Return (x, y) of the center of cell containing provided text 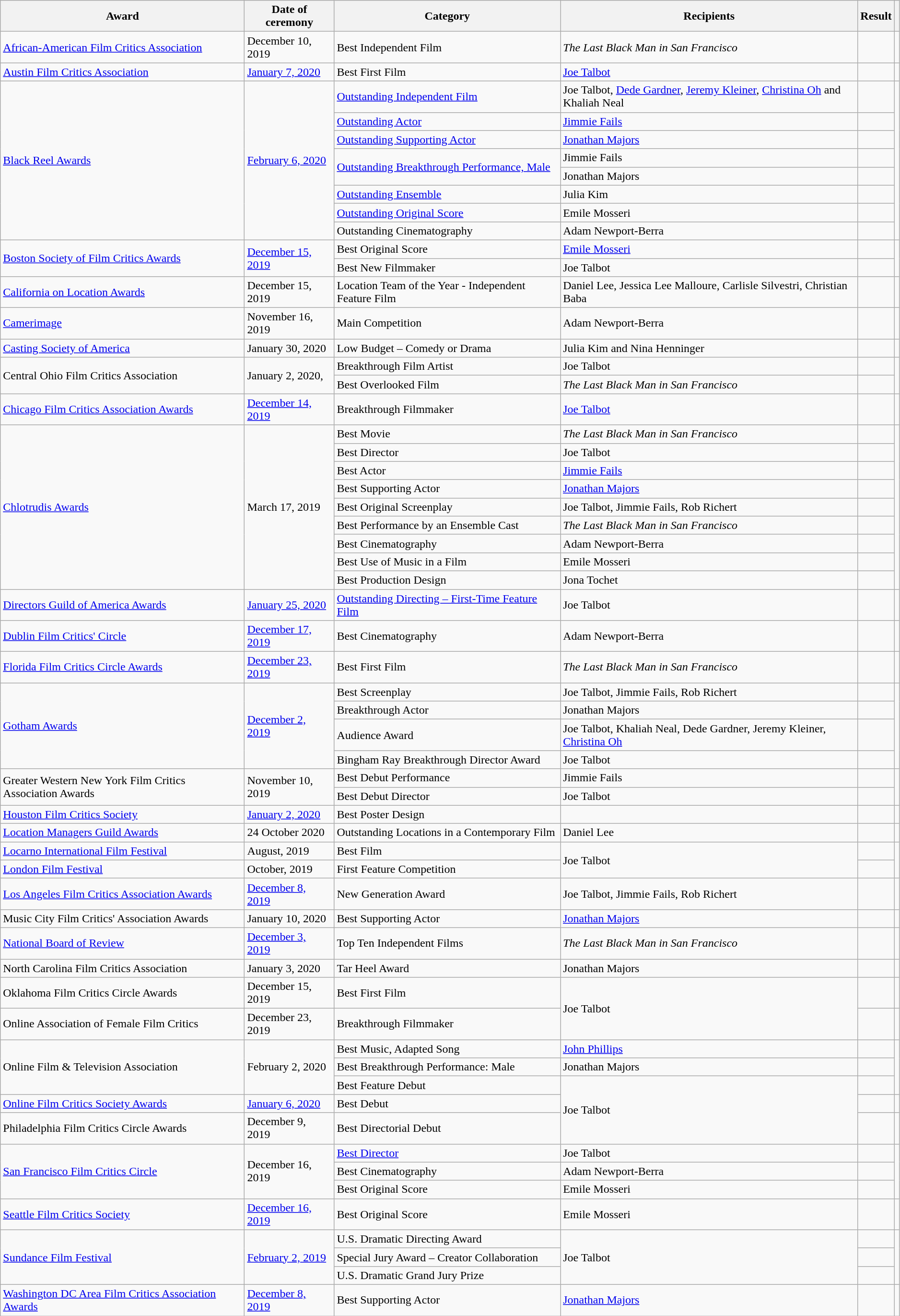
Jona Tochet (709, 580)
Los Angeles Film Critics Association Awards (123, 894)
Main Competition (447, 323)
Best Use of Music in a Film (447, 562)
January 2, 2020 (290, 814)
California on Location Awards (123, 293)
Recipients (709, 16)
Best Poster Design (447, 814)
Outstanding Original Score (447, 212)
Best Overlooked Film (447, 385)
January 6, 2020 (290, 1104)
February 2, 2020 (290, 1067)
Gotham Awards (123, 726)
Camerimage (123, 323)
Result (876, 16)
John Phillips (709, 1049)
Outstanding Locations in a Contemporary Film (447, 833)
Philadelphia Film Critics Circle Awards (123, 1128)
Breakthrough Film Artist (447, 366)
Best Independent Film (447, 47)
Chlotrudis Awards (123, 507)
Music City Film Critics' Association Awards (123, 918)
Outstanding Supporting Actor (447, 140)
London Film Festival (123, 869)
Best Film (447, 851)
Dublin Film Critics' Circle (123, 636)
Outstanding Directing – First-Time Feature Film (447, 604)
North Carolina Film Critics Association (123, 968)
January 2, 2020, (290, 376)
Online Film Critics Society Awards (123, 1104)
Best Actor (447, 470)
Award (123, 16)
Austin Film Critics Association (123, 72)
November 10, 2019 (290, 787)
Best Debut Performance (447, 778)
December 2, 2019 (290, 726)
Julia Kim (709, 194)
Low Budget – Comedy or Drama (447, 348)
U.S. Dramatic Directing Award (447, 1239)
December 10, 2019 (290, 47)
January 7, 2020 (290, 72)
Online Film & Television Association (123, 1067)
Location Managers Guild Awards (123, 833)
Boston Society of Film Critics Awards (123, 258)
Online Association of Female Film Critics (123, 1024)
Location Team of the Year - Independent Feature Film (447, 293)
African-American Film Critics Association (123, 47)
Sundance Film Festival (123, 1257)
Outstanding Breakthrough Performance, Male (447, 167)
Best Debut Director (447, 796)
Best Breakthrough Performance: Male (447, 1067)
Daniel Lee, Jessica Lee Malloure, Carlisle Silvestri, Christian Baba (709, 293)
February 6, 2020 (290, 161)
Outstanding Independent Film (447, 97)
Best Production Design (447, 580)
First Feature Competition (447, 869)
Best Debut (447, 1104)
January 3, 2020 (290, 968)
February 2, 2019 (290, 1257)
U.S. Dramatic Grand Jury Prize (447, 1275)
Central Ohio Film Critics Association (123, 376)
Houston Film Critics Society (123, 814)
Chicago Film Critics Association Awards (123, 410)
Joe Talbot, Dede Gardner, Jeremy Kleiner, Christina Oh and Khaliah Neal (709, 97)
Outstanding Ensemble (447, 194)
Seattle Film Critics Society (123, 1214)
November 16, 2019 (290, 323)
December 3, 2019 (290, 943)
Category (447, 16)
Best Original Screenplay (447, 507)
December 9, 2019 (290, 1128)
Tar Heel Award (447, 968)
Black Reel Awards (123, 161)
Best Movie (447, 434)
Special Jury Award – Creator Collaboration (447, 1257)
August, 2019 (290, 851)
Date of ceremony (290, 16)
March 17, 2019 (290, 507)
Julia Kim and Nina Henninger (709, 348)
Directors Guild of America Awards (123, 604)
Daniel Lee (709, 833)
Best Music, Adapted Song (447, 1049)
National Board of Review (123, 943)
Best Directorial Debut (447, 1128)
Best Performance by an Ensemble Cast (447, 525)
January 30, 2020 (290, 348)
December 17, 2019 (290, 636)
Oklahoma Film Critics Circle Awards (123, 993)
Breakthrough Actor (447, 710)
Outstanding Cinematography (447, 231)
Best Screenplay (447, 692)
Outstanding Actor (447, 121)
Locarno International Film Festival (123, 851)
January 10, 2020 (290, 918)
Washington DC Area Film Critics Association Awards (123, 1300)
Joe Talbot, Khaliah Neal, Dede Gardner, Jeremy Kleiner, Christina Oh (709, 735)
San Francisco Film Critics Circle (123, 1171)
Bingham Ray Breakthrough Director Award (447, 760)
January 25, 2020 (290, 604)
Florida Film Critics Circle Awards (123, 668)
Greater Western New York Film Critics Association Awards (123, 787)
Casting Society of America (123, 348)
New Generation Award (447, 894)
Audience Award (447, 735)
October, 2019 (290, 869)
Top Ten Independent Films (447, 943)
24 October 2020 (290, 833)
December 14, 2019 (290, 410)
Best New Filmmaker (447, 267)
Best Feature Debut (447, 1085)
